Detect which cell encompasses the target text, then output its [X, Y] center coordinate. 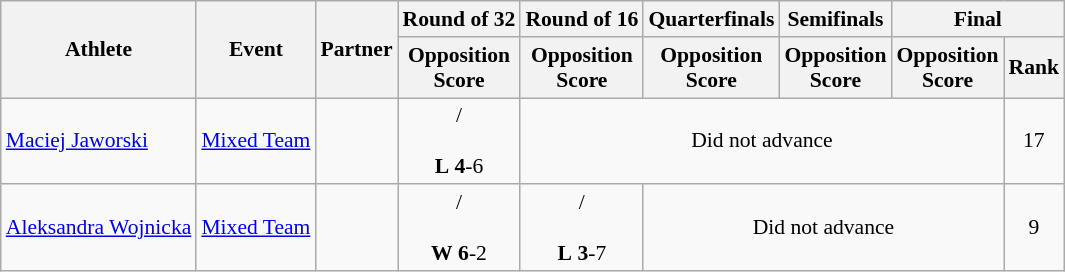
Round of 16 [582, 19]
Final [978, 19]
Partner [356, 50]
/ L 4-6 [460, 142]
/ W 6-2 [460, 228]
Event [256, 50]
Aleksandra Wojnicka [99, 228]
Quarterfinals [711, 19]
/ L 3-7 [582, 228]
9 [1034, 228]
Semifinals [835, 19]
Round of 32 [460, 19]
Maciej Jaworski [99, 142]
17 [1034, 142]
Rank [1034, 68]
Athlete [99, 50]
